For the text-containing cell, return its midpoint in [X, Y] coordinate format. 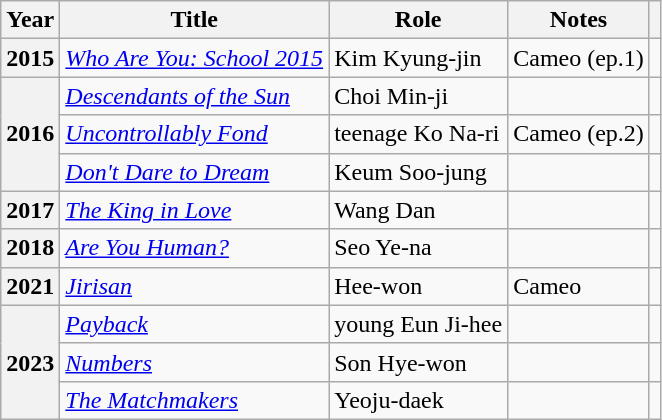
Are You Human? [194, 248]
Cameo [579, 286]
The Matchmakers [194, 400]
2017 [30, 210]
Numbers [194, 362]
Uncontrollably Fond [194, 134]
Don't Dare to Dream [194, 172]
Hee-won [418, 286]
Year [30, 20]
Payback [194, 324]
teenage Ko Na-ri [418, 134]
Keum Soo-jung [418, 172]
Title [194, 20]
The King in Love [194, 210]
2015 [30, 58]
2023 [30, 362]
Wang Dan [418, 210]
2016 [30, 134]
Notes [579, 20]
Yeoju-daek [418, 400]
Cameo (ep.2) [579, 134]
Cameo (ep.1) [579, 58]
Role [418, 20]
2018 [30, 248]
2021 [30, 286]
Seo Ye-na [418, 248]
Son Hye-won [418, 362]
young Eun Ji-hee [418, 324]
Kim Kyung-jin [418, 58]
Jirisan [194, 286]
Choi Min-ji [418, 96]
Descendants of the Sun [194, 96]
Who Are You: School 2015 [194, 58]
